Scan for the cell matching the given text and deliver its [x, y] coordinate at center. 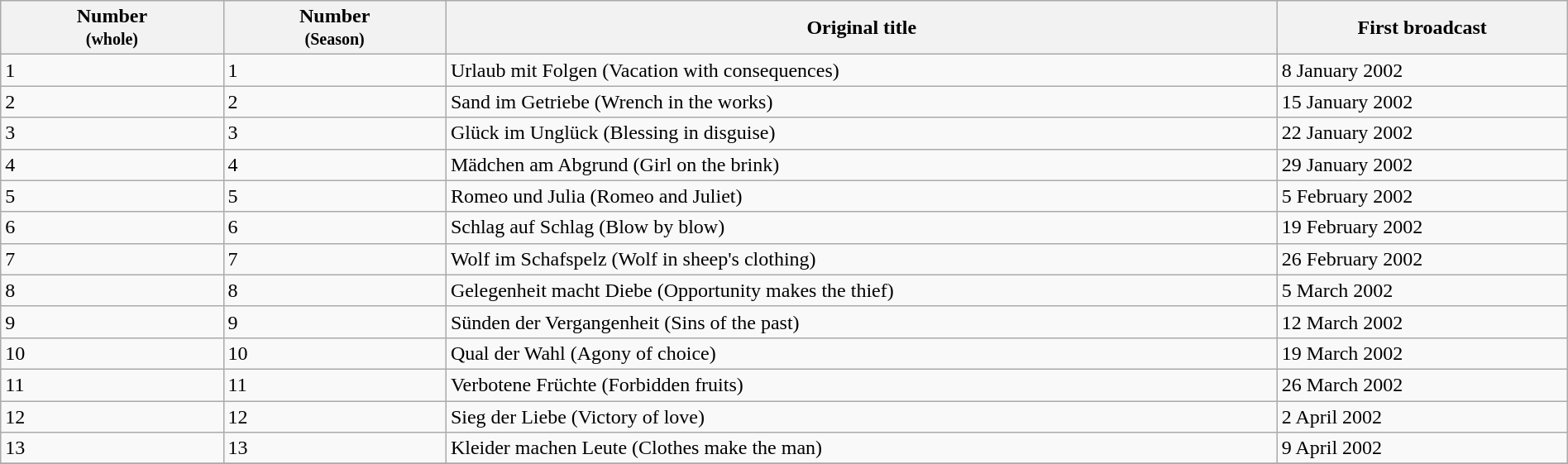
Qual der Wahl (Agony of choice) [862, 353]
8 January 2002 [1422, 70]
Romeo und Julia (Romeo and Juliet) [862, 196]
22 January 2002 [1422, 133]
Number (whole) [112, 28]
Sand im Getriebe (Wrench in the works) [862, 102]
2 April 2002 [1422, 416]
5 March 2002 [1422, 290]
Sünden der Vergangenheit (Sins of the past) [862, 322]
Schlag auf Schlag (Blow by blow) [862, 227]
5 February 2002 [1422, 196]
Wolf im Schafspelz (Wolf in sheep's clothing) [862, 259]
12 March 2002 [1422, 322]
Urlaub mit Folgen (Vacation with consequences) [862, 70]
Glück im Unglück (Blessing in disguise) [862, 133]
9 April 2002 [1422, 448]
19 February 2002 [1422, 227]
Original title [862, 28]
19 March 2002 [1422, 353]
15 January 2002 [1422, 102]
29 January 2002 [1422, 165]
26 February 2002 [1422, 259]
Mädchen am Abgrund (Girl on the brink) [862, 165]
Verbotene Früchte (Forbidden fruits) [862, 385]
Kleider machen Leute (Clothes make the man) [862, 448]
Gelegenheit macht Diebe (Opportunity makes the thief) [862, 290]
26 March 2002 [1422, 385]
First broadcast [1422, 28]
Number (Season) [334, 28]
Sieg der Liebe (Victory of love) [862, 416]
